Return [x, y] of the center of cell containing provided text 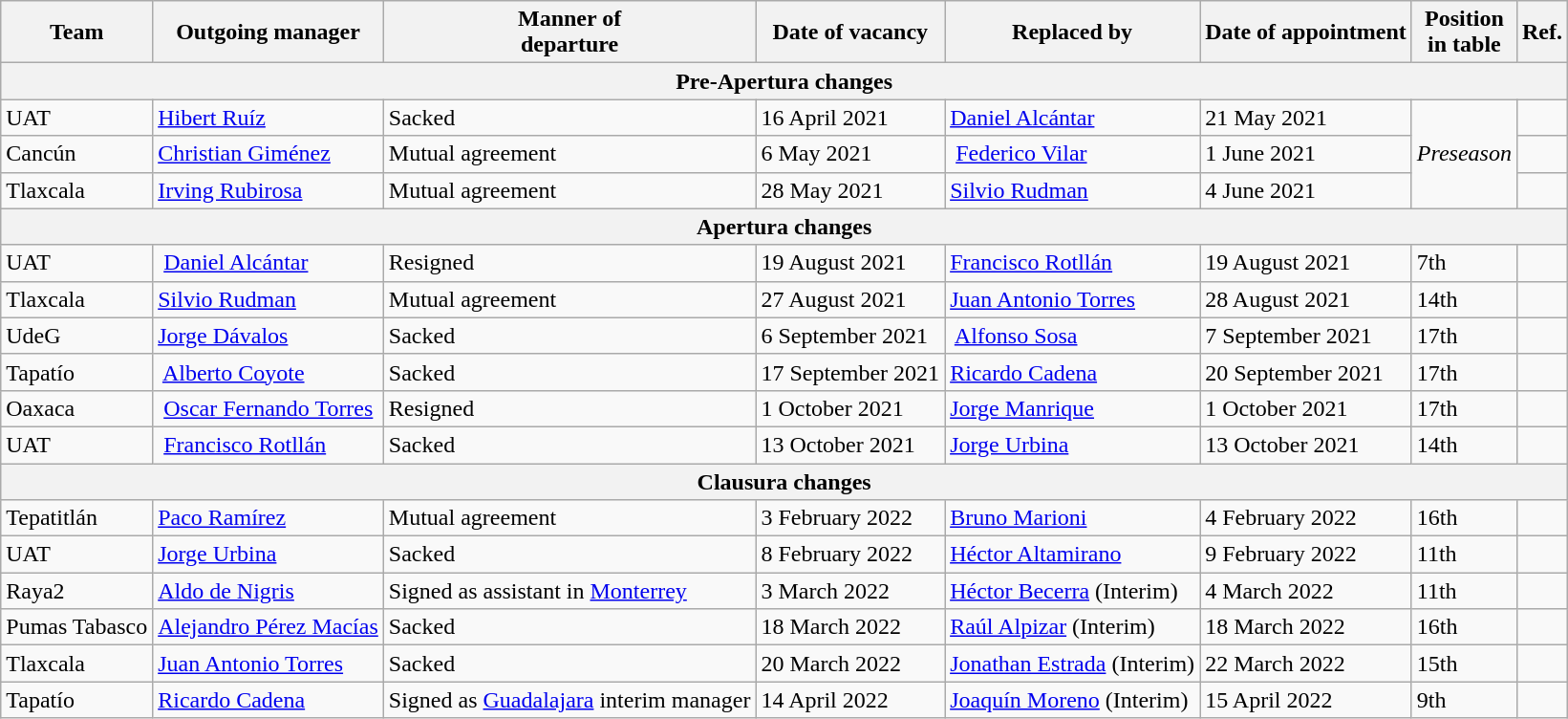
Aldo de Nigris [268, 591]
Team [76, 33]
Federico Vilar [1072, 154]
1 June 2021 [1306, 154]
Tepatitlán [76, 518]
6 May 2021 [850, 154]
Oscar Fernando Torres [268, 408]
9 February 2022 [1306, 555]
Hibert Ruíz [268, 118]
3 February 2022 [850, 518]
Manner of departure [569, 33]
Apertura changes [784, 227]
Raúl Alpizar (Interim) [1072, 627]
Preseason [1464, 154]
3 March 2022 [850, 591]
Alberto Coyote [268, 372]
20 March 2022 [850, 664]
7 September 2021 [1306, 336]
4 February 2022 [1306, 518]
Jorge Dávalos [268, 336]
Héctor Becerra (Interim) [1072, 591]
17 September 2021 [850, 372]
Date of vacancy [850, 33]
Signed as Guadalajara interim manager [569, 700]
Signed as assistant in Monterrey [569, 591]
Clausura changes [784, 481]
Pre-Apertura changes [784, 81]
Replaced by [1072, 33]
7th [1464, 263]
21 May 2021 [1306, 118]
28 August 2021 [1306, 299]
Date of appointment [1306, 33]
28 May 2021 [850, 190]
Raya2 [76, 591]
20 September 2021 [1306, 372]
Cancún [76, 154]
22 March 2022 [1306, 664]
4 June 2021 [1306, 190]
Outgoing manager [268, 33]
27 August 2021 [850, 299]
Bruno Marioni [1072, 518]
14 April 2022 [850, 700]
9th [1464, 700]
Christian Giménez [268, 154]
6 September 2021 [850, 336]
16 April 2021 [850, 118]
Position in table [1464, 33]
15 April 2022 [1306, 700]
Ref. [1542, 33]
Héctor Altamirano [1072, 555]
UdeG [76, 336]
Jonathan Estrada (Interim) [1072, 664]
Jorge Manrique [1072, 408]
Alejandro Pérez Macías [268, 627]
8 February 2022 [850, 555]
Irving Rubirosa [268, 190]
15th [1464, 664]
Joaquín Moreno (Interim) [1072, 700]
Alfonso Sosa [1072, 336]
Oaxaca [76, 408]
Pumas Tabasco [76, 627]
Paco Ramírez [268, 518]
4 March 2022 [1306, 591]
